Return the (x, y) coordinate for the center point of the cell that contains the specified text.  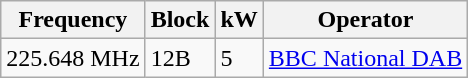
225.648 MHz (73, 58)
BBC National DAB (365, 58)
Frequency (73, 20)
12B (180, 58)
kW (239, 20)
Operator (365, 20)
5 (239, 58)
Block (180, 20)
